From the cell containing the given text, extract its center point as [x, y] coordinate. 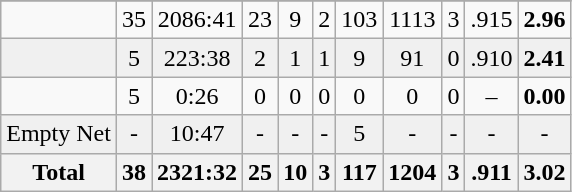
10 [296, 172]
223:38 [198, 58]
.910 [492, 58]
117 [360, 172]
Empty Net [59, 134]
.915 [492, 20]
35 [134, 20]
2.41 [544, 58]
0:26 [198, 96]
1113 [412, 20]
91 [412, 58]
1204 [412, 172]
2321:32 [198, 172]
2086:41 [198, 20]
.911 [492, 172]
Total [59, 172]
0.00 [544, 96]
23 [260, 20]
38 [134, 172]
103 [360, 20]
3.02 [544, 172]
– [492, 96]
2.96 [544, 20]
25 [260, 172]
10:47 [198, 134]
